Locate the cell with the specified text and output its (x, y) center coordinate. 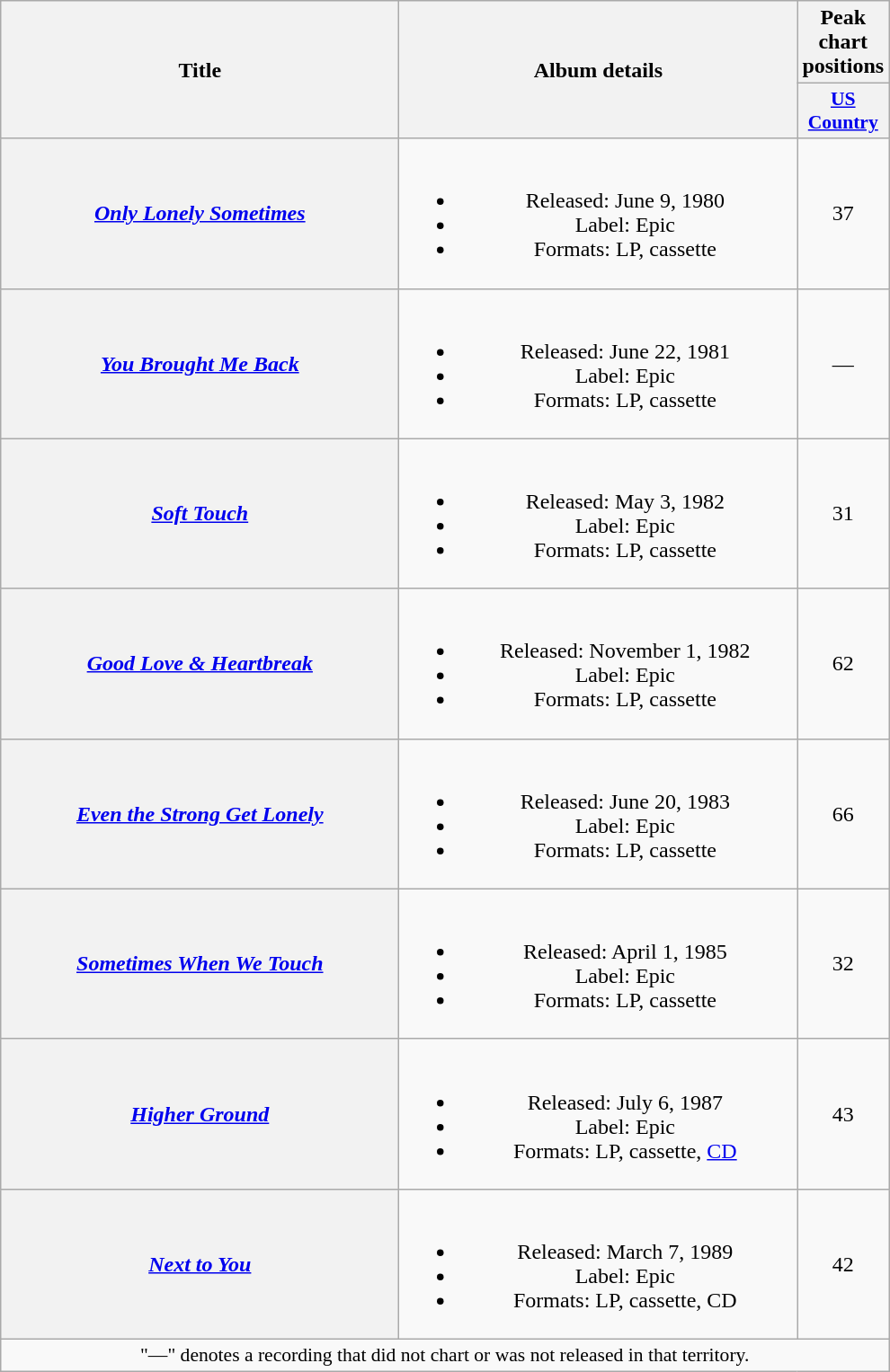
Released: April 1, 1985Label: EpicFormats: LP, cassette (599, 963)
42 (843, 1263)
Released: March 7, 1989Label: EpicFormats: LP, cassette, CD (599, 1263)
Even the Strong Get Lonely (200, 814)
USCountry (843, 111)
Next to You (200, 1263)
— (843, 363)
31 (843, 514)
Soft Touch (200, 514)
Higher Ground (200, 1114)
Album details (599, 70)
43 (843, 1114)
Sometimes When We Touch (200, 963)
37 (843, 214)
You Brought Me Back (200, 363)
Peak chart positions (843, 42)
Released: June 9, 1980Label: EpicFormats: LP, cassette (599, 214)
Only Lonely Sometimes (200, 214)
Released: May 3, 1982Label: EpicFormats: LP, cassette (599, 514)
66 (843, 814)
Released: June 22, 1981Label: EpicFormats: LP, cassette (599, 363)
62 (843, 663)
Released: November 1, 1982Label: EpicFormats: LP, cassette (599, 663)
Title (200, 70)
"—" denotes a recording that did not chart or was not released in that territory. (445, 1355)
Released: July 6, 1987Label: EpicFormats: LP, cassette, CD (599, 1114)
Released: June 20, 1983Label: EpicFormats: LP, cassette (599, 814)
Good Love & Heartbreak (200, 663)
32 (843, 963)
